From the cell containing the given text, extract its center point as (X, Y) coordinate. 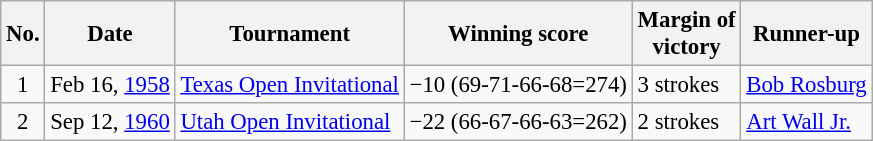
Winning score (518, 34)
−10 (69-71-66-68=274) (518, 85)
Feb 16, 1958 (110, 85)
1 (23, 85)
−22 (66-67-66-63=262) (518, 122)
Margin ofvictory (686, 34)
Sep 12, 1960 (110, 122)
Bob Rosburg (806, 85)
Runner-up (806, 34)
Tournament (290, 34)
Utah Open Invitational (290, 122)
3 strokes (686, 85)
No. (23, 34)
Date (110, 34)
Texas Open Invitational (290, 85)
2 (23, 122)
Art Wall Jr. (806, 122)
2 strokes (686, 122)
